For the text-containing cell, return its midpoint in (X, Y) coordinate format. 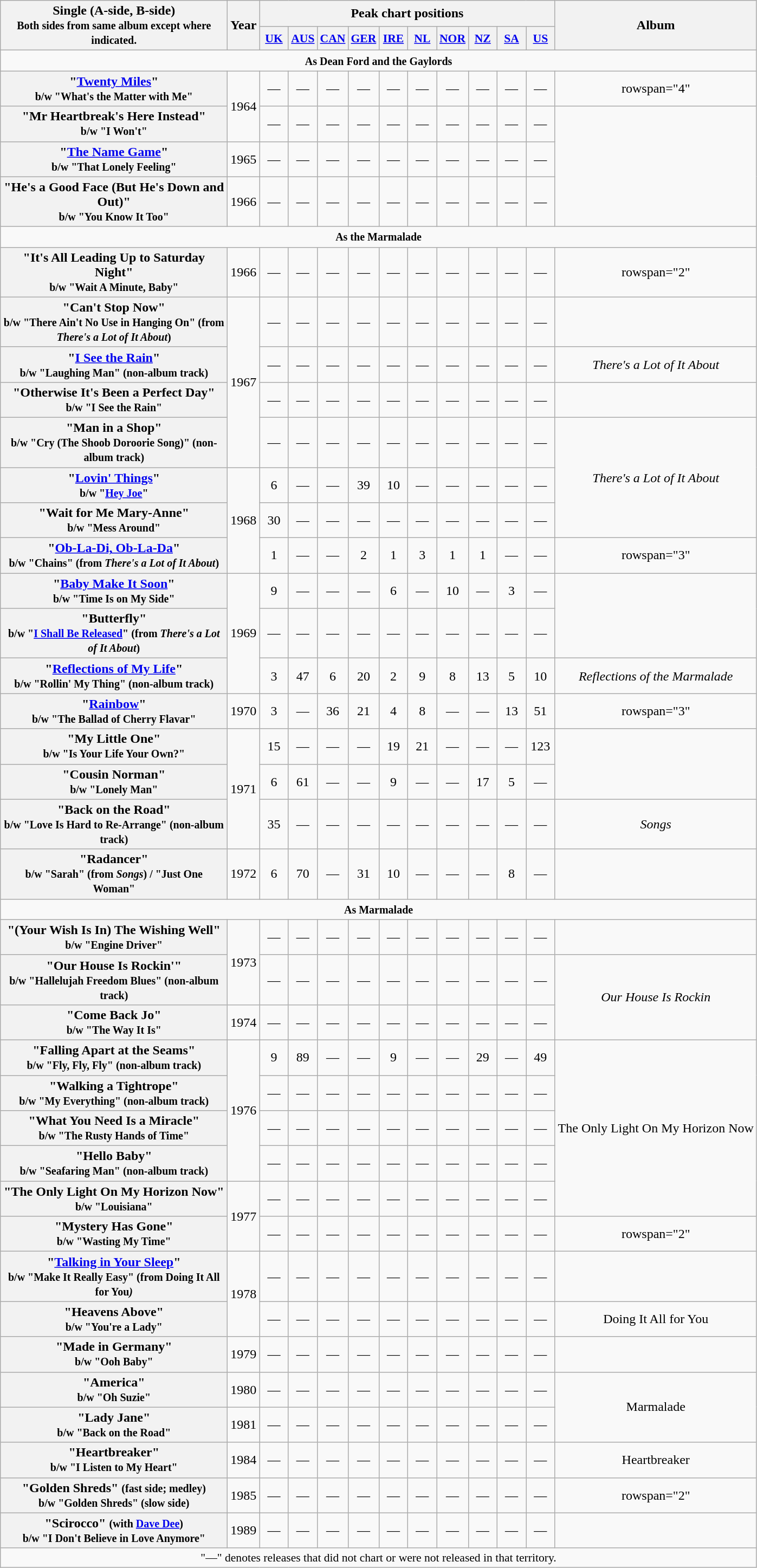
Single (A-side, B-side)Both sides from same album except where indicated. (114, 25)
As Dean Ford and the Gaylords (379, 61)
"Butterfly"b/w "I Shall Be Released" (from There's a Lot of It About) (114, 633)
"Our House Is Rockin'"b/w "Hallelujah Freedom Blues" (non-album track) (114, 980)
NL (423, 38)
"Mystery Has Gone"b/w "Wasting My Time" (114, 1234)
Heartbreaker (656, 1460)
1967 (244, 382)
123 (541, 747)
"Cousin Norman"b/w "Lonely Man" (114, 781)
SA (512, 38)
"Ob-La-Di, Ob-La-Da"b/w "Chains" (from There's a Lot of It About) (114, 556)
"Rainbow"b/w "The Ballad of Cherry Flavar" (114, 711)
"Golden Shreds" (fast side; medley)b/w "Golden Shreds" (slow side) (114, 1495)
49 (541, 1058)
"Mr Heartbreak's Here Instead"b/w "I Won't" (114, 124)
35 (274, 824)
1989 (244, 1530)
"Talking in Your Sleep"b/w "Make It Really Easy" (from Doing It All for You) (114, 1277)
"Otherwise It's Been a Perfect Day" b/w "I See the Rain" (114, 400)
Marmalade (656, 1407)
1985 (244, 1495)
rowspan="4" (656, 89)
15 (274, 747)
1980 (244, 1389)
70 (302, 874)
"The Only Light On My Horizon Now"b/w "Louisiana" (114, 1198)
4 (393, 711)
1968 (244, 520)
"Falling Apart at the Seams"b/w "Fly, Fly, Fly" (non-album track) (114, 1058)
"The Name Game"b/w "That Lonely Feeling" (114, 159)
NOR (452, 38)
As Marmalade (379, 909)
1969 (244, 633)
Doing It All for You (656, 1319)
"Radancer"b/w "Sarah" (from Songs) / "Just One Woman" (114, 874)
17 (482, 781)
30 (274, 520)
1970 (244, 711)
"America" b/w "Oh Suzie" (114, 1389)
US (541, 38)
51 (541, 711)
AUS (302, 38)
"What You Need Is a Miracle"b/w "The Rusty Hands of Time" (114, 1128)
"Back on the Road"b/w "Love Is Hard to Re-Arrange" (non-album track) (114, 824)
1964 (244, 106)
"Heartbreaker"b/w "I Listen to My Heart" (114, 1460)
"Walking a Tightrope"b/w "My Everything" (non-album track) (114, 1092)
"It's All Leading Up to Saturday Night"b/w "Wait A Minute, Baby" (114, 272)
GER (363, 38)
"Come Back Jo"b/w "The Way It Is" (114, 1022)
"Lady Jane" b/w "Back on the Road" (114, 1425)
20 (363, 676)
Album (656, 25)
39 (363, 484)
Reflections of the Marmalade (656, 676)
89 (302, 1058)
1965 (244, 159)
"Heavens Above"b/w "You're a Lady" (114, 1319)
"Twenty Miles"b/w "What's the Matter with Me" (114, 89)
"—" denotes releases that did not chart or were not released in that territory. (379, 1558)
NZ (482, 38)
36 (333, 711)
"(Your Wish Is In) The Wishing Well"b/w "Engine Driver" (114, 937)
1974 (244, 1022)
The Only Light On My Horizon Now (656, 1128)
"Hello Baby"b/w "Seafaring Man" (non-album track) (114, 1164)
"Scirocco" (with Dave Dee) b/w "I Don't Believe in Love Anymore" (114, 1530)
CAN (333, 38)
19 (393, 747)
Songs (656, 824)
"Wait for Me Mary-Anne"b/w "Mess Around" (114, 520)
"Man in a Shop"b/w "Cry (The Shoob Doroorie Song)" (non-album track) (114, 442)
1973 (244, 962)
29 (482, 1058)
1981 (244, 1425)
1971 (244, 789)
"Lovin' Things"b/w "Hey Joe" (114, 484)
"He's a Good Face (But He's Down and Out)"b/w "You Know It Too" (114, 202)
1978 (244, 1294)
1977 (244, 1216)
"Baby Make It Soon"b/w "Time Is on My Side" (114, 591)
Our House Is Rockin (656, 997)
1979 (244, 1355)
1976 (244, 1110)
Year (244, 25)
"Reflections of My Life"b/w "Rollin' My Thing" (non-album track) (114, 676)
"Can't Stop Now"b/w "There Ain't No Use in Hanging On" (from There's a Lot of It About) (114, 322)
61 (302, 781)
UK (274, 38)
As the Marmalade (379, 237)
1984 (244, 1460)
"My Little One"b/w "Is Your Life Your Own?" (114, 747)
"I See the Rain"b/w "Laughing Man" (non-album track) (114, 364)
1972 (244, 874)
IRE (393, 38)
Peak chart positions (407, 14)
"Made in Germany"b/w "Ooh Baby" (114, 1355)
31 (363, 874)
47 (302, 676)
